Return the (x, y) coordinate for the center point of the cell that contains the specified text.  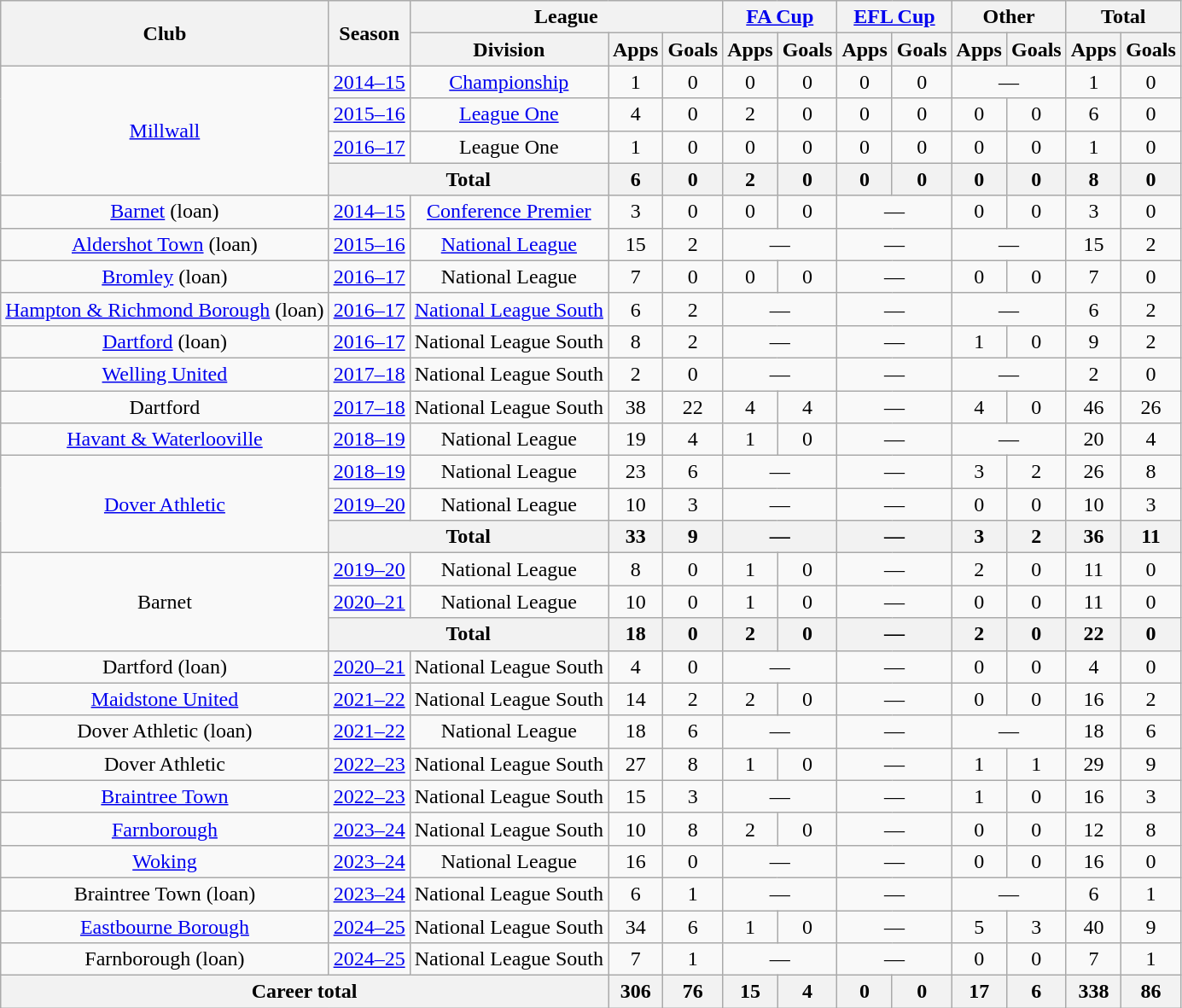
40 (1093, 926)
Conference Premier (509, 212)
Other (1009, 17)
33 (635, 537)
14 (635, 699)
34 (635, 926)
Farnborough (loan) (165, 959)
Welling United (165, 374)
League (567, 17)
86 (1151, 992)
17 (979, 992)
Barnet (165, 602)
23 (635, 472)
Championship (509, 82)
46 (1093, 407)
Career total (305, 992)
Millwall (165, 131)
Club (165, 33)
Woking (165, 861)
Farnborough (165, 829)
Aldershot Town (loan) (165, 244)
Dover Athletic (loan) (165, 731)
27 (635, 764)
20 (1093, 440)
19 (635, 440)
Hampton & Richmond Borough (loan) (165, 309)
Eastbourne Borough (165, 926)
Barnet (loan) (165, 212)
Braintree Town (loan) (165, 894)
Braintree Town (165, 796)
Season (369, 33)
5 (979, 926)
Maidstone United (165, 699)
Division (509, 50)
Havant & Waterlooville (165, 440)
338 (1093, 992)
306 (635, 992)
Dartford (165, 407)
36 (1093, 537)
38 (635, 407)
29 (1093, 764)
Bromley (loan) (165, 277)
76 (693, 992)
FA Cup (780, 17)
12 (1093, 829)
EFL Cup (894, 17)
